Extract the (x, y) coordinate from the center of the cell holding the provided text.  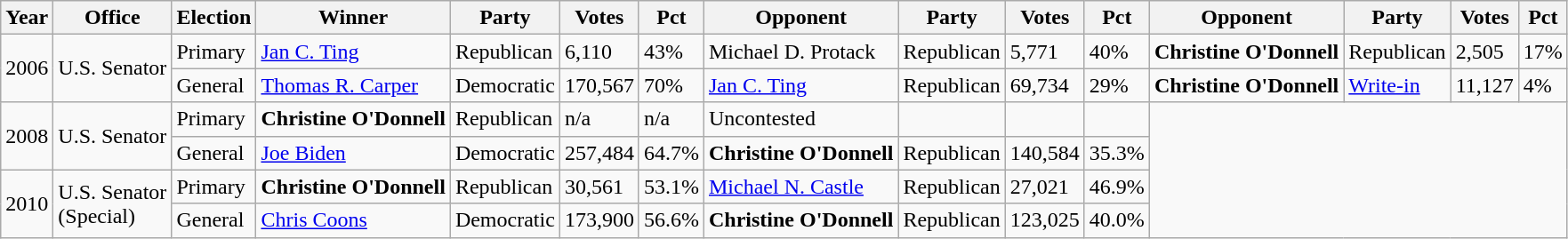
69,734 (1044, 85)
123,025 (1044, 220)
U.S. Senator(Special) (112, 203)
173,900 (599, 220)
40% (1117, 52)
257,484 (599, 153)
Thomas R. Carper (353, 85)
4% (1542, 85)
2,505 (1484, 52)
17% (1542, 52)
Joe Biden (353, 153)
35.3% (1117, 153)
46.9% (1117, 187)
Office (112, 18)
Michael N. Castle (800, 187)
2010 (27, 203)
Chris Coons (353, 220)
5,771 (1044, 52)
56.6% (671, 220)
Write-in (1397, 85)
11,127 (1484, 85)
140,584 (1044, 153)
43% (671, 52)
2006 (27, 68)
27,021 (1044, 187)
6,110 (599, 52)
40.0% (1117, 220)
Michael D. Protack (800, 52)
Uncontested (800, 119)
64.7% (671, 153)
30,561 (599, 187)
2008 (27, 136)
170,567 (599, 85)
Winner (353, 18)
53.1% (671, 187)
Election (213, 18)
70% (671, 85)
29% (1117, 85)
Year (27, 18)
